Pinpoint the cell where the given text exists, returning its [X, Y] midpoint coordinate. 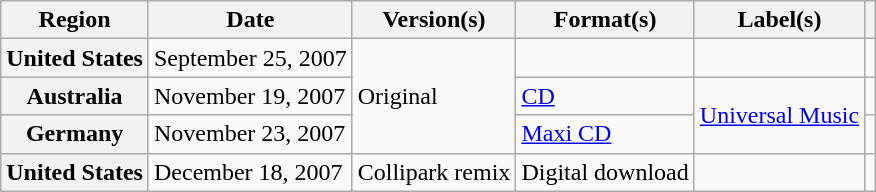
Universal Music [779, 115]
December 18, 2007 [250, 172]
Label(s) [779, 20]
Digital download [605, 172]
Date [250, 20]
CD [605, 96]
November 23, 2007 [250, 134]
September 25, 2007 [250, 58]
Collipark remix [434, 172]
November 19, 2007 [250, 96]
Germany [75, 134]
Region [75, 20]
Version(s) [434, 20]
Format(s) [605, 20]
Original [434, 96]
Australia [75, 96]
Maxi CD [605, 134]
